Pinpoint the cell where the given text exists, returning its [x, y] midpoint coordinate. 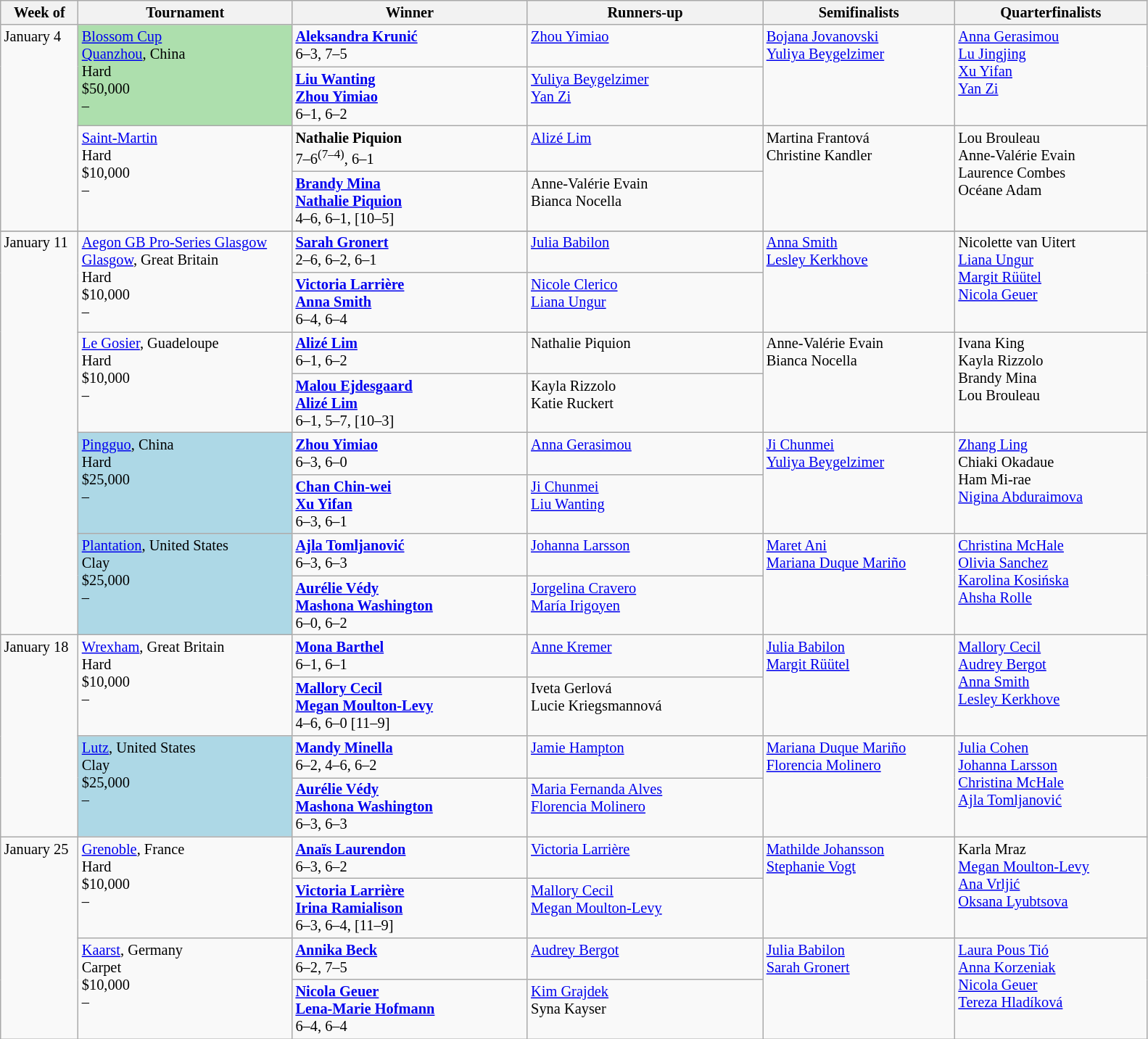
Aurélie Védy Mashona Washington 6–0, 6–2 [410, 605]
Runners-up [645, 12]
Anaïs Laurendon 6–3, 6–2 [410, 858]
Lou Brouleau Anne-Valérie Evain Laurence Combes Océane Adam [1052, 178]
Maria Fernanda Alves Florencia Molinero [645, 807]
Le Gosier, Guadeloupe Hard $10,000 – [186, 381]
Aegon GB Pro-Series Glasgow Glasgow, Great Britain Hard $10,000 – [186, 281]
Ji Chunmei Yuliya Beygelzimer [859, 483]
Saint-Martin Hard $10,000 – [186, 178]
Nathalie Piquion 7–6(7–4), 6–1 [410, 148]
Kayla Rizzolo Katie Ruckert [645, 403]
Nicola Geuer Lena-Marie Hofmann 6–4, 6–4 [410, 1009]
Quarterfinalists [1052, 12]
Zhou Yimiao 6–3, 6–0 [410, 454]
Bojana Jovanovski Yuliya Beygelzimer [859, 75]
Grenoble, France Hard $10,000 – [186, 887]
Victoria Larrière Irina Ramialison 6–3, 6–4, [11–9] [410, 908]
Malou Ejdesgaard Alizé Lim 6–1, 5–7, [10–3] [410, 403]
January 18 [39, 735]
Julia Babilon Sarah Gronert [859, 988]
Week of [39, 12]
Ji Chunmei Liu Wanting [645, 504]
Blossom Cup Quanzhou, China Hard $50,000 – [186, 75]
Nathalie Piquion [645, 352]
Nicole Clerico Liana Ungur [645, 302]
January 4 [39, 128]
Lutz, United States Clay $25,000 – [186, 786]
Ivana King Kayla Rizzolo Brandy Mina Lou Brouleau [1052, 381]
Alizé Lim [645, 148]
Jorgelina Cravero María Irigoyen [645, 605]
Annika Beck 6–2, 7–5 [410, 959]
Victoria Larrière Anna Smith 6–4, 6–4 [410, 302]
Alizé Lim 6–1, 6–2 [410, 352]
Kim Grajdek Syna Kayser [645, 1009]
Mariana Duque Mariño Florencia Molinero [859, 786]
Brandy Mina Nathalie Piquion 4–6, 6–1, [10–5] [410, 201]
Anna Smith Lesley Kerkhove [859, 281]
Victoria Larrière [645, 858]
Zhou Yimiao [645, 46]
Kaarst, Germany Carpet $10,000 – [186, 988]
Aleksandra Krunić 6–3, 7–5 [410, 46]
Maret Ani Mariana Duque Mariño [859, 584]
Mallory Cecil Megan Moulton-Levy 4–6, 6–0 [11–9] [410, 706]
Tournament [186, 12]
Anna Gerasimou Lu Jingjing Xu Yifan Yan Zi [1052, 75]
Winner [410, 12]
Audrey Bergot [645, 959]
Johanna Larsson [645, 555]
Julia Cohen Johanna Larsson Christina McHale Ajla Tomljanović [1052, 786]
Aurélie Védy Mashona Washington 6–3, 6–3 [410, 807]
January 25 [39, 938]
Chan Chin-wei Xu Yifan 6–3, 6–1 [410, 504]
Mallory Cecil Megan Moulton-Levy [645, 908]
January 11 [39, 432]
Liu Wanting Zhou Yimiao 6–1, 6–2 [410, 96]
Wrexham, Great Britain Hard $10,000 – [186, 684]
Mona Barthel 6–1, 6–1 [410, 655]
Iveta Gerlová Lucie Kriegsmannová [645, 706]
Zhang Ling Chiaki Okadaue Ham Mi-rae Nigina Abduraimova [1052, 483]
Jamie Hampton [645, 756]
Karla Mraz Megan Moulton-Levy Ana Vrljić Oksana Lyubtsova [1052, 887]
Yuliya Beygelzimer Yan Zi [645, 96]
Julia Babilon [645, 252]
Julia Babilon Margit Rüütel [859, 684]
Pingguo, China Hard $25,000 – [186, 483]
Anna Gerasimou [645, 454]
Sarah Gronert 2–6, 6–2, 6–1 [410, 252]
Mathilde Johansson Stephanie Vogt [859, 887]
Mallory Cecil Audrey Bergot Anna Smith Lesley Kerkhove [1052, 684]
Semifinalists [859, 12]
Ajla Tomljanović 6–3, 6–3 [410, 555]
Martina Frantová Christine Kandler [859, 178]
Laura Pous Tió Anna Korzeniak Nicola Geuer Tereza Hladíková [1052, 988]
Plantation, United States Clay $25,000 – [186, 584]
Christina McHale Olivia Sanchez Karolina Kosińska Ahsha Rolle [1052, 584]
Nicolette van Uitert Liana Ungur Margit Rüütel Nicola Geuer [1052, 281]
Anne Kremer [645, 655]
Mandy Minella 6–2, 4–6, 6–2 [410, 756]
